Identify which cell holds the provided text, then report its (X, Y) central coordinate. 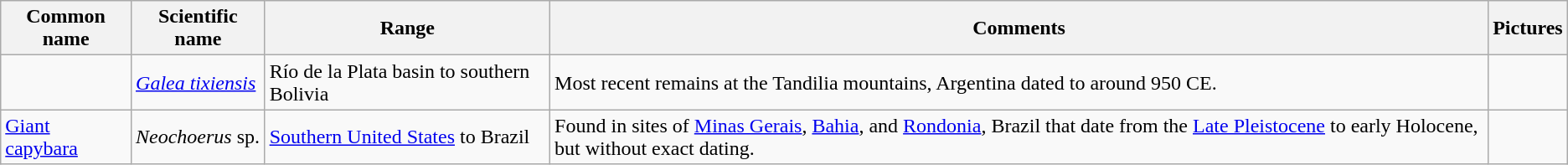
Scientific name (199, 28)
Range (407, 28)
Southern United States to Brazil (407, 137)
Río de la Plata basin to southern Bolivia (407, 82)
Neochoerus sp. (199, 137)
Pictures (1528, 28)
Most recent remains at the Tandilia mountains, Argentina dated to around 950 CE. (1019, 82)
Found in sites of Minas Gerais, Bahia, and Rondonia, Brazil that date from the Late Pleistocene to early Holocene, but without exact dating. (1019, 137)
Galea tixiensis (199, 82)
Giant capybara (66, 137)
Common name (66, 28)
Comments (1019, 28)
